Detect which cell encompasses the target text, then output its [X, Y] center coordinate. 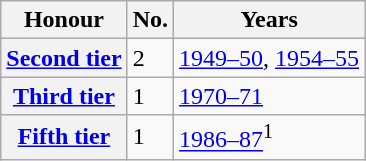
Fifth tier [64, 138]
Honour [64, 20]
No. [150, 20]
Years [270, 20]
1970–71 [270, 96]
1986–871 [270, 138]
2 [150, 58]
1949–50, 1954–55 [270, 58]
Second tier [64, 58]
Third tier [64, 96]
